Identify which cell holds the provided text, then report its (X, Y) central coordinate. 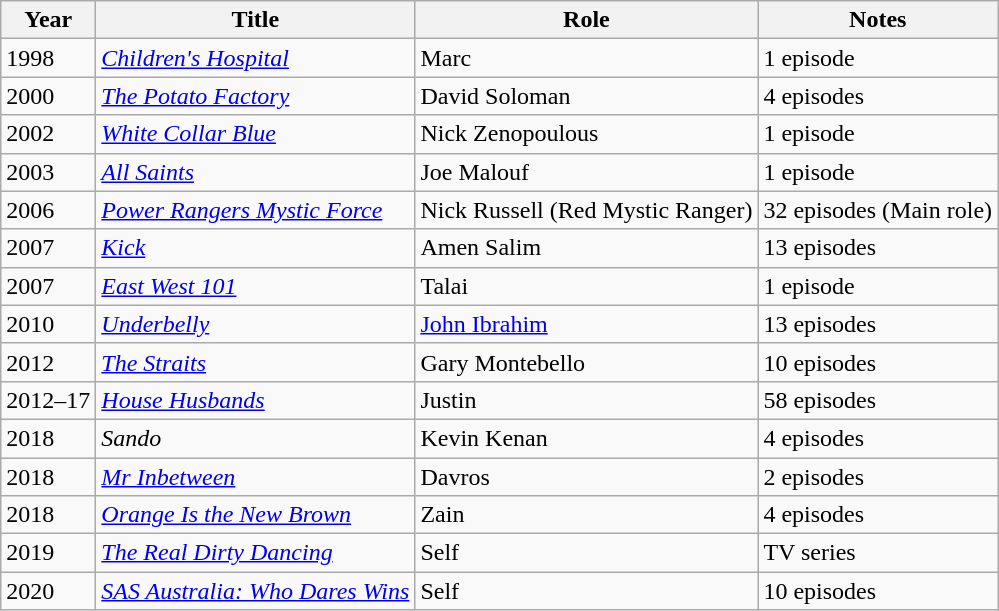
The Straits (256, 362)
Marc (586, 58)
2019 (48, 553)
Mr Inbetween (256, 477)
2006 (48, 210)
Zain (586, 515)
The Potato Factory (256, 96)
John Ibrahim (586, 324)
Underbelly (256, 324)
Gary Montebello (586, 362)
Nick Russell (Red Mystic Ranger) (586, 210)
2003 (48, 172)
All Saints (256, 172)
Amen Salim (586, 248)
Role (586, 20)
2002 (48, 134)
2 episodes (878, 477)
TV series (878, 553)
Children's Hospital (256, 58)
SAS Australia: Who Dares Wins (256, 591)
East West 101 (256, 286)
Justin (586, 400)
Kevin Kenan (586, 438)
Notes (878, 20)
Kick (256, 248)
Year (48, 20)
Talai (586, 286)
32 episodes (Main role) (878, 210)
David Soloman (586, 96)
Sando (256, 438)
58 episodes (878, 400)
2010 (48, 324)
2000 (48, 96)
Power Rangers Mystic Force (256, 210)
2012–17 (48, 400)
Nick Zenopoulous (586, 134)
2012 (48, 362)
White Collar Blue (256, 134)
2020 (48, 591)
The Real Dirty Dancing (256, 553)
House Husbands (256, 400)
Title (256, 20)
Orange Is the New Brown (256, 515)
Joe Malouf (586, 172)
Davros (586, 477)
1998 (48, 58)
